From the cell containing the given text, extract its center point as (x, y) coordinate. 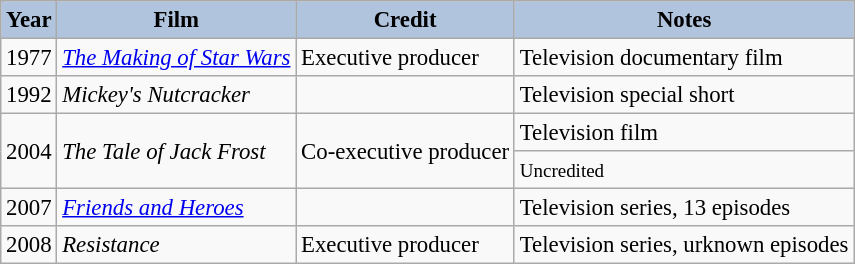
1977 (29, 58)
Television film (684, 133)
Television series, urknown episodes (684, 245)
Uncredited (684, 170)
Television series, 13 episodes (684, 208)
2004 (29, 152)
Year (29, 20)
Television special short (684, 95)
2008 (29, 245)
Credit (406, 20)
Co-executive producer (406, 152)
Resistance (176, 245)
Television documentary film (684, 58)
Friends and Heroes (176, 208)
Mickey's Nutcracker (176, 95)
Film (176, 20)
1992 (29, 95)
2007 (29, 208)
Notes (684, 20)
The Tale of Jack Frost (176, 152)
The Making of Star Wars (176, 58)
